For the text-containing cell, return its midpoint in (X, Y) coordinate format. 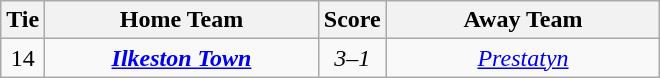
3–1 (352, 58)
Ilkeston Town (182, 58)
Tie (23, 20)
14 (23, 58)
Prestatyn (523, 58)
Score (352, 20)
Away Team (523, 20)
Home Team (182, 20)
